Identify which cell holds the provided text, then report its [X, Y] central coordinate. 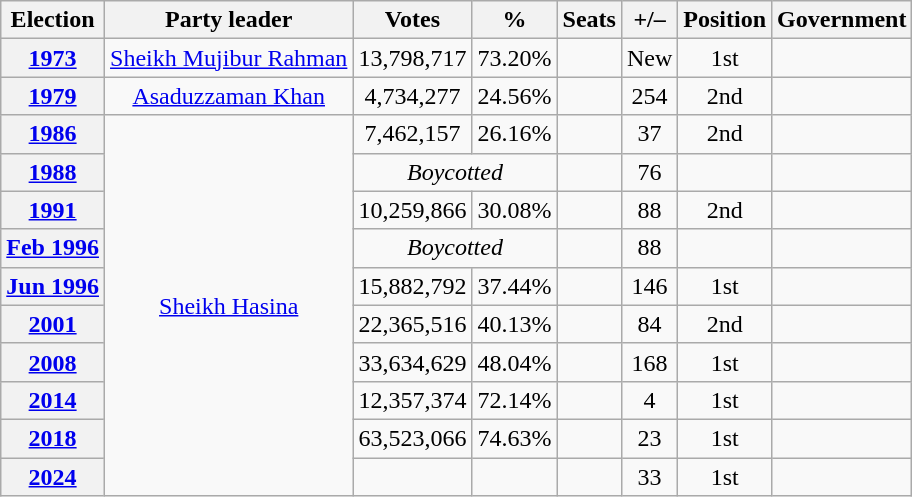
1988 [53, 172]
Party leader [229, 20]
12,357,374 [412, 400]
Government [842, 20]
48.04% [514, 362]
73.20% [514, 58]
Asaduzzaman Khan [229, 96]
10,259,866 [412, 210]
13,798,717 [412, 58]
254 [649, 96]
2001 [53, 324]
37.44% [514, 286]
15,882,792 [412, 286]
2024 [53, 477]
72.14% [514, 400]
2008 [53, 362]
26.16% [514, 134]
146 [649, 286]
Seats [589, 20]
4,734,277 [412, 96]
+/– [649, 20]
24.56% [514, 96]
Sheikh Mujibur Rahman [229, 58]
4 [649, 400]
1991 [53, 210]
2018 [53, 438]
2014 [53, 400]
33 [649, 477]
% [514, 20]
40.13% [514, 324]
168 [649, 362]
1979 [53, 96]
76 [649, 172]
Votes [412, 20]
Sheikh Hasina [229, 306]
New [649, 58]
63,523,066 [412, 438]
1973 [53, 58]
7,462,157 [412, 134]
74.63% [514, 438]
30.08% [514, 210]
Position [725, 20]
Feb 1996 [53, 248]
37 [649, 134]
Jun 1996 [53, 286]
23 [649, 438]
22,365,516 [412, 324]
1986 [53, 134]
Election [53, 20]
84 [649, 324]
33,634,629 [412, 362]
